Detect which cell encompasses the target text, then output its [X, Y] center coordinate. 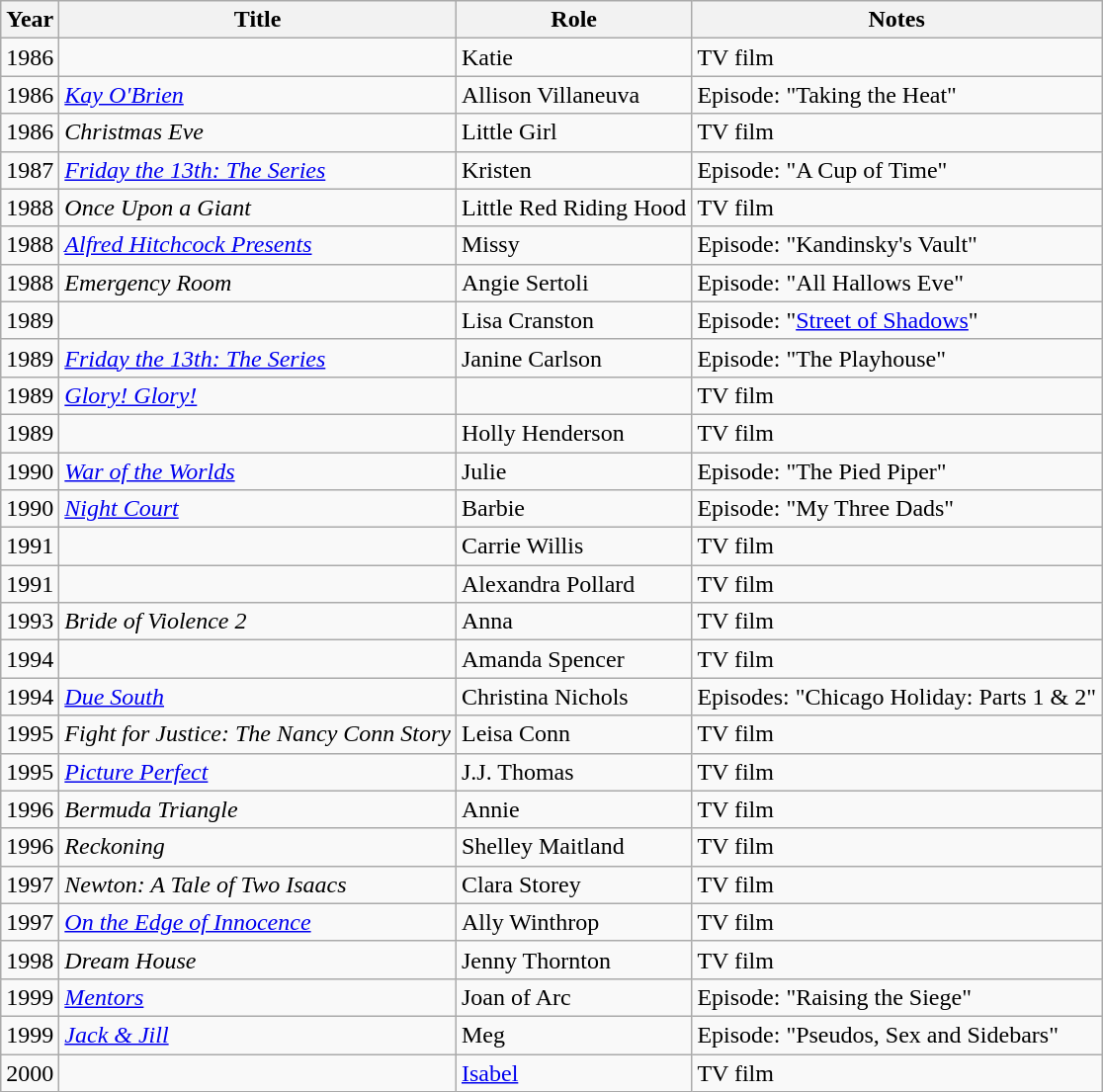
Episode: "Taking the Heat" [897, 95]
Angie Sertoli [573, 283]
Due South [258, 697]
Bermuda Triangle [258, 809]
Fight for Justice: The Nancy Conn Story [258, 734]
Christmas Eve [258, 132]
Holly Henderson [573, 433]
Carrie Willis [573, 546]
Joan of Arc [573, 997]
Isabel [573, 1072]
Mentors [258, 997]
Reckoning [258, 847]
Anna [573, 622]
Bride of Violence 2 [258, 622]
Episodes: "Chicago Holiday: Parts 1 & 2" [897, 697]
Episode: "Pseudos, Sex and Sidebars" [897, 1035]
Clara Storey [573, 884]
2000 [30, 1072]
Alfred Hitchcock Presents [258, 245]
Meg [573, 1035]
Once Upon a Giant [258, 208]
Barbie [573, 509]
Lisa Cranston [573, 320]
Year [30, 20]
Allison Villaneuva [573, 95]
Kristen [573, 170]
Episode: "The Playhouse" [897, 358]
Jenny Thornton [573, 960]
Christina Nichols [573, 697]
Alexandra Pollard [573, 584]
Episode: "The Pied Piper" [897, 471]
Little Red Riding Hood [573, 208]
Newton: A Tale of Two Isaacs [258, 884]
Title [258, 20]
J.J. Thomas [573, 772]
Julie [573, 471]
Episode: "A Cup of Time" [897, 170]
Little Girl [573, 132]
Night Court [258, 509]
Episode: "All Hallows Eve" [897, 283]
Episode: "Kandinsky's Vault" [897, 245]
Role [573, 20]
Leisa Conn [573, 734]
Jack & Jill [258, 1035]
Janine Carlson [573, 358]
On the Edge of Innocence [258, 922]
1987 [30, 170]
Ally Winthrop [573, 922]
Annie [573, 809]
1998 [30, 960]
1993 [30, 622]
Episode: "My Three Dads" [897, 509]
Dream House [258, 960]
Shelley Maitland [573, 847]
Picture Perfect [258, 772]
War of the Worlds [258, 471]
Emergency Room [258, 283]
Glory! Glory! [258, 395]
Kay O'Brien [258, 95]
Notes [897, 20]
Episode: "Raising the Siege" [897, 997]
Missy [573, 245]
Amanda Spencer [573, 659]
Katie [573, 57]
Episode: "Street of Shadows" [897, 320]
